Scan for the cell matching the given text and deliver its [X, Y] coordinate at center. 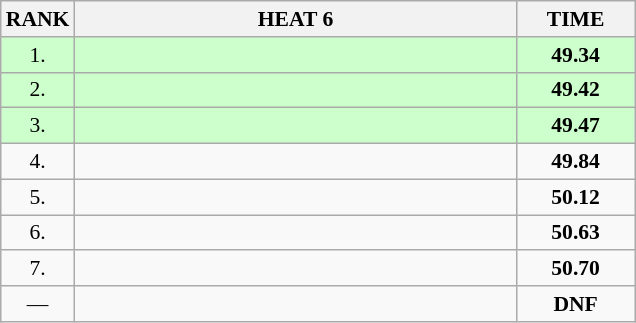
— [38, 304]
6. [38, 233]
3. [38, 126]
1. [38, 55]
HEAT 6 [295, 19]
50.12 [576, 197]
2. [38, 90]
50.70 [576, 269]
RANK [38, 19]
49.42 [576, 90]
4. [38, 162]
5. [38, 197]
DNF [576, 304]
7. [38, 269]
49.47 [576, 126]
50.63 [576, 233]
49.34 [576, 55]
49.84 [576, 162]
TIME [576, 19]
